Capture the cell that displays the provided text and extract its (X, Y) central coordinate. 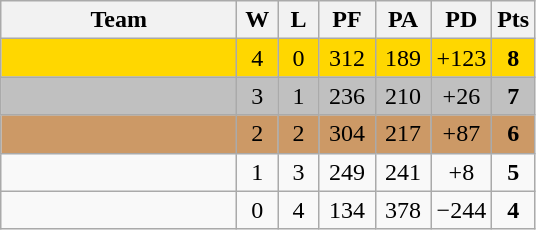
249 (347, 172)
Pts (514, 20)
+26 (462, 96)
236 (347, 96)
134 (347, 210)
+87 (462, 134)
Team (119, 20)
+123 (462, 58)
L (298, 20)
210 (403, 96)
217 (403, 134)
5 (514, 172)
PF (347, 20)
378 (403, 210)
304 (347, 134)
W (258, 20)
8 (514, 58)
241 (403, 172)
6 (514, 134)
312 (347, 58)
−244 (462, 210)
189 (403, 58)
+8 (462, 172)
PA (403, 20)
PD (462, 20)
7 (514, 96)
